Extract the (X, Y) coordinate from the center of the cell holding the provided text.  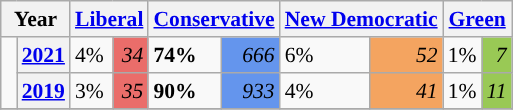
41 (406, 91)
Conservative (214, 19)
Year (36, 19)
74% (184, 55)
34 (130, 55)
2021 (44, 55)
Liberal (109, 19)
3% (92, 91)
666 (250, 55)
7 (497, 55)
2019 (44, 91)
35 (130, 91)
6% (325, 55)
New Democratic (362, 19)
Green (478, 19)
11 (497, 91)
933 (250, 91)
52 (406, 55)
90% (184, 91)
